Detect which cell encompasses the target text, then output its [X, Y] center coordinate. 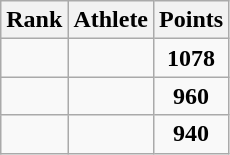
1078 [192, 58]
Athlete [111, 20]
940 [192, 134]
Points [192, 20]
Rank [34, 20]
960 [192, 96]
